Return the (x, y) coordinate for the center point of the cell that contains the specified text.  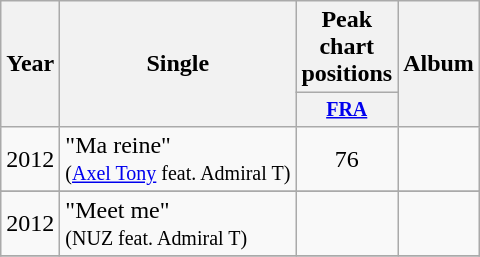
Peak chart positions (347, 47)
"Ma reine" (Axel Tony feat. Admiral T) (178, 158)
Album (439, 64)
Year (30, 64)
76 (347, 158)
FRA (347, 110)
"Meet me" (NUZ feat. Admiral T) (178, 224)
Single (178, 64)
